Identify which cell holds the provided text, then report its [X, Y] central coordinate. 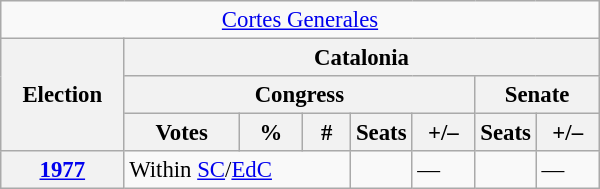
Congress [300, 95]
Within SC/EdC [238, 170]
# [327, 133]
Votes [182, 133]
% [270, 133]
Senate [537, 95]
Election [62, 96]
1977 [62, 170]
Cortes Generales [300, 20]
Catalonia [362, 58]
